Detect which cell encompasses the target text, then output its (X, Y) center coordinate. 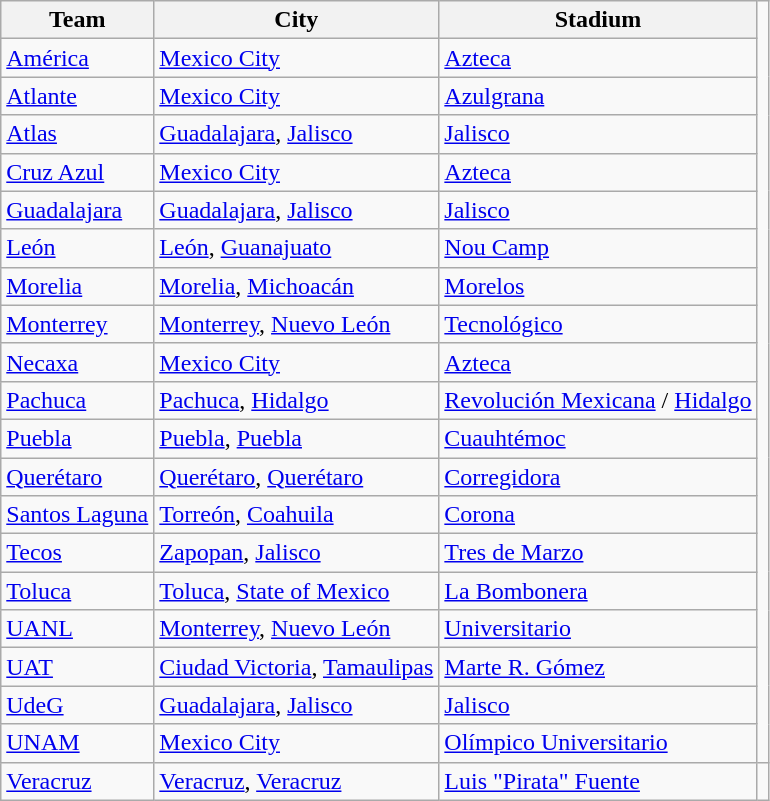
Atlas (78, 134)
Team (78, 20)
UAT (78, 667)
Cuauhtémoc (598, 438)
América (78, 58)
Azulgrana (598, 96)
Morelos (598, 286)
Querétaro, Querétaro (296, 477)
Olímpico Universitario (598, 743)
Monterrey (78, 324)
Atlante (78, 96)
Toluca, State of Mexico (296, 591)
Veracruz, Veracruz (296, 781)
Stadium (598, 20)
Tecos (78, 553)
Luis "Pirata" Fuente (598, 781)
Cruz Azul (78, 172)
Corona (598, 515)
Necaxa (78, 362)
Tres de Marzo (598, 553)
UANL (78, 629)
Nou Camp (598, 248)
Zapopan, Jalisco (296, 553)
La Bombonera (598, 591)
Corregidora (598, 477)
León, Guanajuato (296, 248)
León (78, 248)
Morelia (78, 286)
City (296, 20)
Revolución Mexicana / Hidalgo (598, 400)
Torreón, Coahuila (296, 515)
Puebla, Puebla (296, 438)
Pachuca, Hidalgo (296, 400)
Veracruz (78, 781)
UNAM (78, 743)
UdeG (78, 705)
Ciudad Victoria, Tamaulipas (296, 667)
Toluca (78, 591)
Universitario (598, 629)
Santos Laguna (78, 515)
Pachuca (78, 400)
Puebla (78, 438)
Morelia, Michoacán (296, 286)
Querétaro (78, 477)
Guadalajara (78, 210)
Marte R. Gómez (598, 667)
Tecnológico (598, 324)
